Locate the cell with the specified text and output its [X, Y] center coordinate. 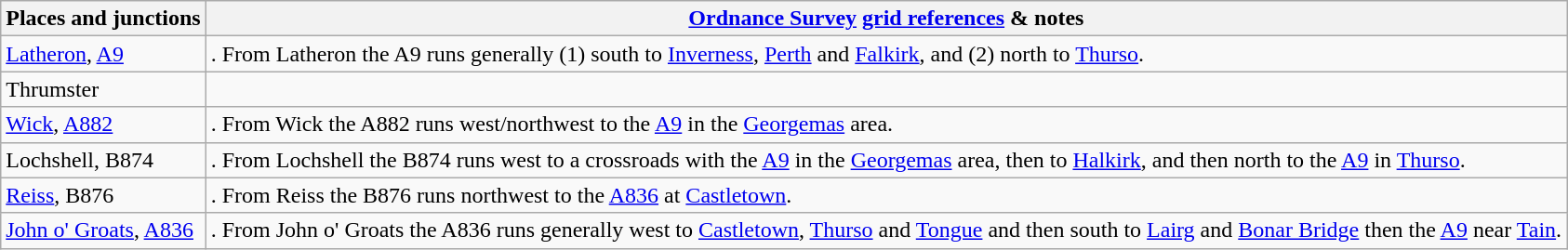
. From Lochshell the B874 runs west to a crossroads with the A9 in the Georgemas area, then to Halkirk, and then north to the A9 in Thurso. [885, 160]
Wick, A882 [103, 125]
Ordnance Survey grid references & notes [885, 19]
. From Wick the A882 runs west/northwest to the A9 in the Georgemas area. [885, 125]
John o' Groats, A836 [103, 230]
. From Latheron the A9 runs generally (1) south to Inverness, Perth and Falkirk, and (2) north to Thurso. [885, 54]
. From Reiss the B876 runs northwest to the A836 at Castletown. [885, 195]
Reiss, B876 [103, 195]
. From John o' Groats the A836 runs generally west to Castletown, Thurso and Tongue and then south to Lairg and Bonar Bridge then the A9 near Tain. [885, 230]
Thrumster [103, 89]
Places and junctions [103, 19]
Latheron, A9 [103, 54]
Lochshell, B874 [103, 160]
